Determine the (x, y) coordinate at the center of the cell enclosing the given text.  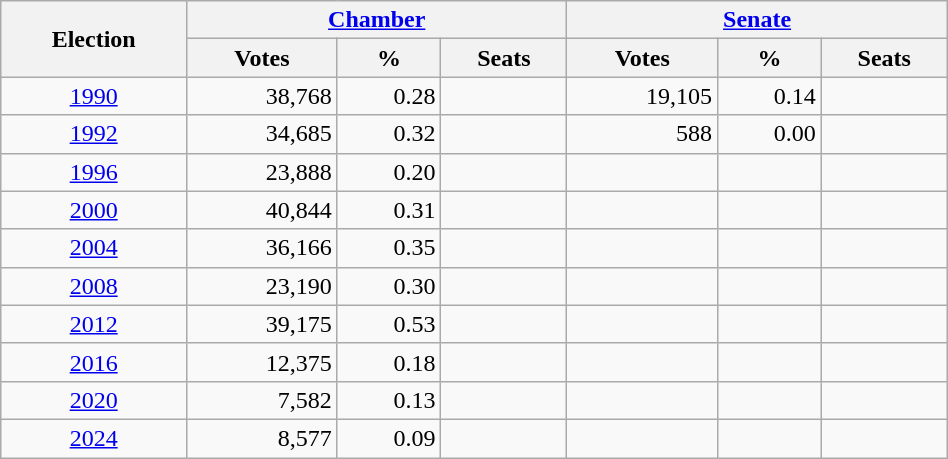
2020 (94, 400)
1992 (94, 134)
0.28 (389, 96)
0.20 (389, 172)
0.35 (389, 248)
1996 (94, 172)
0.14 (770, 96)
0.30 (389, 286)
0.31 (389, 210)
2016 (94, 362)
2024 (94, 438)
2008 (94, 286)
40,844 (262, 210)
19,105 (642, 96)
Senate (757, 20)
0.53 (389, 324)
2000 (94, 210)
0.13 (389, 400)
0.00 (770, 134)
8,577 (262, 438)
2012 (94, 324)
38,768 (262, 96)
36,166 (262, 248)
39,175 (262, 324)
1990 (94, 96)
12,375 (262, 362)
0.32 (389, 134)
2004 (94, 248)
0.09 (389, 438)
23,888 (262, 172)
34,685 (262, 134)
0.18 (389, 362)
Chamber (377, 20)
7,582 (262, 400)
588 (642, 134)
23,190 (262, 286)
Election (94, 39)
